Pinpoint the cell where the given text exists, returning its (x, y) midpoint coordinate. 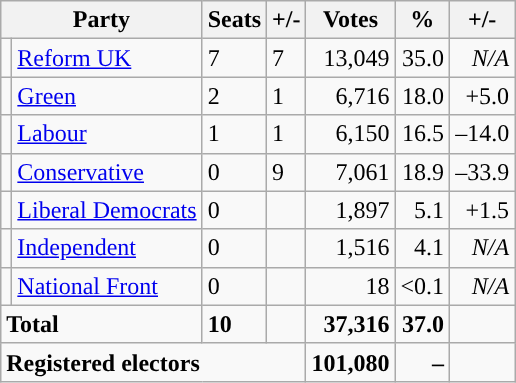
<0.1 (422, 286)
Green (107, 96)
Seats (234, 20)
35.0 (422, 58)
10 (234, 324)
37,316 (350, 324)
7,061 (350, 172)
6,716 (350, 96)
13,049 (350, 58)
+1.5 (482, 210)
Labour (107, 134)
101,080 (350, 362)
+5.0 (482, 96)
Votes (350, 20)
National Front (107, 286)
18.9 (422, 172)
9 (286, 172)
–33.9 (482, 172)
% (422, 20)
Conservative (107, 172)
Total (102, 324)
Independent (107, 248)
5.1 (422, 210)
4.1 (422, 248)
1,516 (350, 248)
–14.0 (482, 134)
16.5 (422, 134)
Reform UK (107, 58)
6,150 (350, 134)
Party (102, 20)
18 (350, 286)
1,897 (350, 210)
2 (234, 96)
18.0 (422, 96)
Liberal Democrats (107, 210)
37.0 (422, 324)
Registered electors (154, 362)
– (422, 362)
